Extract the [X, Y] coordinate from the center of the cell holding the provided text.  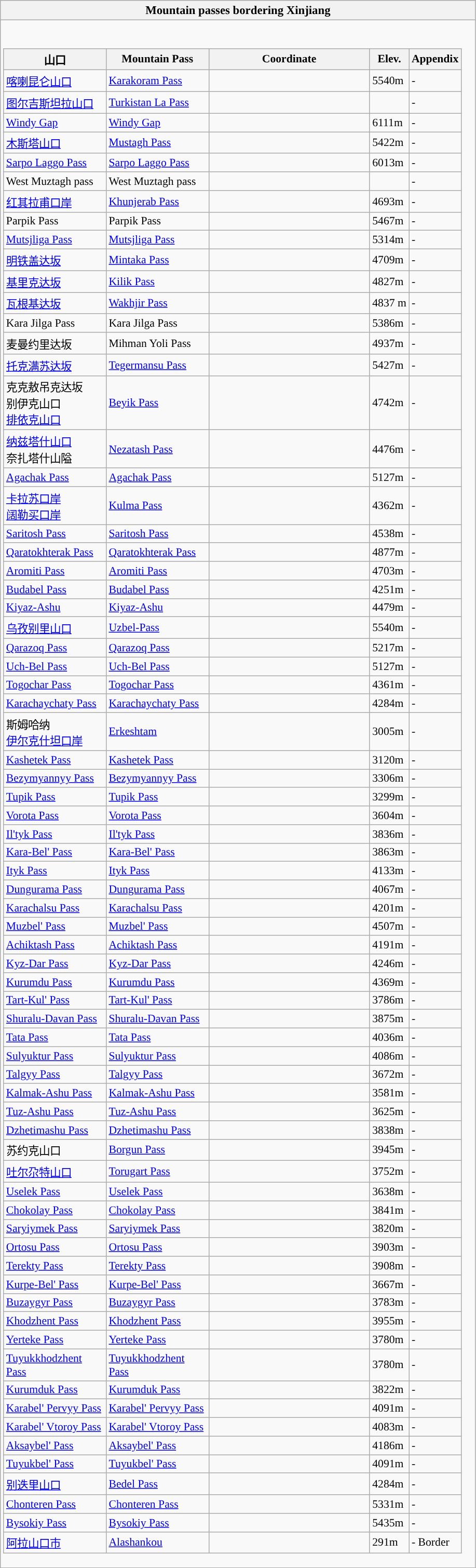
阿拉山口市 [55, 1543]
4507m [389, 927]
4361m [389, 685]
3955m [389, 1321]
3299m [389, 797]
5427m [389, 365]
Kulma Pass [157, 506]
5386m [389, 323]
4251m [389, 589]
纳兹塔什山口奈扎塔什山隘 [55, 449]
3945m [389, 1150]
6111m [389, 123]
4538m [389, 534]
基里克达坂 [55, 282]
4827m [389, 282]
5435m [389, 1523]
乌孜别里山口 [55, 628]
4742m [389, 403]
3581m [389, 1093]
3838m [389, 1130]
3822m [389, 1390]
Karakoram Pass [157, 81]
Wakhjir Pass [157, 303]
Tegermansu Pass [157, 365]
4362m [389, 506]
4133m [389, 871]
4246m [389, 963]
Borgun Pass [157, 1150]
Alashankou [157, 1543]
3841m [389, 1210]
3783m [389, 1303]
4693m [389, 202]
山口 [55, 59]
吐尔尕特山口 [55, 1172]
3908m [389, 1266]
Appendix [435, 59]
4369m [389, 982]
3306m [389, 779]
托克满苏达坂 [55, 365]
红其拉甫口岸 [55, 202]
4201m [389, 908]
5467m [389, 221]
Mihman Yoli Pass [157, 343]
4837 m [389, 303]
Khunjerab Pass [157, 202]
5331m [389, 1504]
4877m [389, 552]
6013m [389, 163]
Coordinate [289, 59]
4479m [389, 608]
5314m [389, 240]
3638m [389, 1191]
3786m [389, 1000]
3672m [389, 1075]
麦曼约里达坂 [55, 343]
4067m [389, 889]
- Border [435, 1543]
4083m [389, 1427]
3875m [389, 1019]
3863m [389, 852]
瓦根基达坂 [55, 303]
明铁盖达坂 [55, 260]
Turkistan La Pass [157, 102]
3903m [389, 1247]
Beyik Pass [157, 403]
木斯塔山口 [55, 143]
3005m [389, 731]
3120m [389, 760]
Mountain passes bordering Xinjiang [238, 10]
3820m [389, 1229]
4086m [389, 1056]
3667m [389, 1284]
4036m [389, 1037]
5422m [389, 143]
Torugart Pass [157, 1172]
Nezatash Pass [157, 449]
4709m [389, 260]
4476m [389, 449]
Mustagh Pass [157, 143]
卡拉苏口岸阔勒买口岸 [55, 506]
Uzbel-Pass [157, 628]
3752m [389, 1172]
3604m [389, 815]
苏约克山口 [55, 1150]
3625m [389, 1111]
4186m [389, 1445]
喀喇昆仑山口 [55, 81]
Mintaka Pass [157, 260]
Kilik Pass [157, 282]
别迭里山口 [55, 1484]
Erkeshtam [157, 731]
Elev. [389, 59]
4937m [389, 343]
斯姆哈纳伊尔克什坦口岸 [55, 731]
图尔吉斯坦拉山口 [55, 102]
5217m [389, 648]
291m [389, 1543]
Mountain Pass [157, 59]
3836m [389, 834]
Bedel Pass [157, 1484]
4191m [389, 945]
4703m [389, 571]
克克敖吊克达坂别伊克山口排依克山口 [55, 403]
